Return [x, y] of the center of cell containing provided text 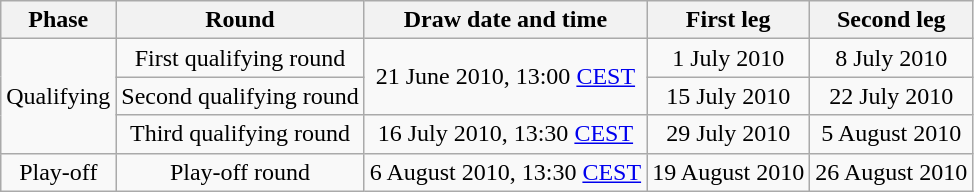
19 August 2010 [728, 172]
Draw date and time [505, 20]
22 July 2010 [892, 96]
16 July 2010, 13:30 CEST [505, 134]
Phase [58, 20]
Play-off [58, 172]
Second qualifying round [240, 96]
Second leg [892, 20]
First leg [728, 20]
Play-off round [240, 172]
6 August 2010, 13:30 CEST [505, 172]
8 July 2010 [892, 58]
Third qualifying round [240, 134]
1 July 2010 [728, 58]
29 July 2010 [728, 134]
First qualifying round [240, 58]
Round [240, 20]
21 June 2010, 13:00 CEST [505, 77]
26 August 2010 [892, 172]
15 July 2010 [728, 96]
5 August 2010 [892, 134]
Qualifying [58, 96]
